For the text-containing cell, return its midpoint in [x, y] coordinate format. 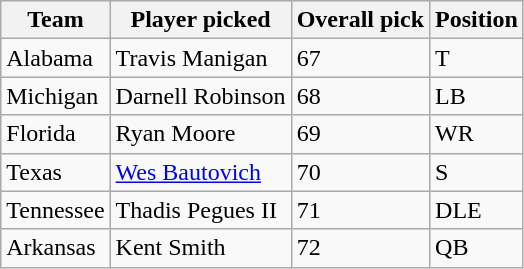
Travis Manigan [200, 58]
LB [477, 96]
Ryan Moore [200, 134]
Arkansas [56, 248]
71 [360, 210]
DLE [477, 210]
QB [477, 248]
67 [360, 58]
69 [360, 134]
Wes Bautovich [200, 172]
68 [360, 96]
Alabama [56, 58]
Player picked [200, 20]
72 [360, 248]
Kent Smith [200, 248]
Overall pick [360, 20]
Florida [56, 134]
T [477, 58]
Tennessee [56, 210]
Thadis Pegues II [200, 210]
Michigan [56, 96]
Texas [56, 172]
S [477, 172]
70 [360, 172]
Position [477, 20]
Darnell Robinson [200, 96]
WR [477, 134]
Team [56, 20]
